Search for the cell housing the specified text and yield its (x, y) center coordinate. 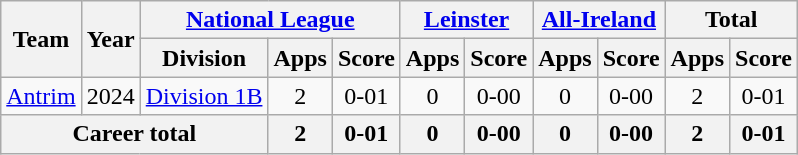
Division (204, 58)
Team (41, 39)
National League (270, 20)
All-Ireland (599, 20)
Leinster (466, 20)
Total (731, 20)
2024 (110, 96)
Year (110, 39)
Division 1B (204, 96)
Antrim (41, 96)
Career total (134, 134)
